Pinpoint the cell where the given text exists, returning its (X, Y) midpoint coordinate. 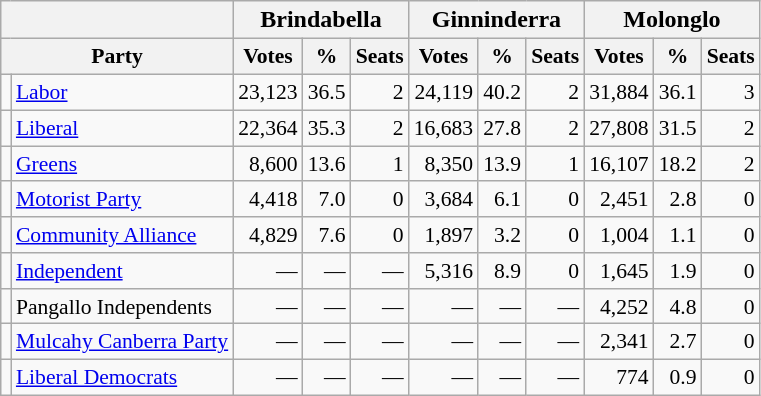
13.6 (327, 164)
Brindabella (321, 20)
16,683 (444, 128)
31.5 (678, 128)
8,350 (444, 164)
1.9 (678, 271)
35.3 (327, 128)
Liberal Democrats (122, 377)
3.2 (502, 235)
3,684 (444, 199)
Liberal (122, 128)
Mulcahy Canberra Party (122, 342)
6.1 (502, 199)
4,829 (268, 235)
774 (618, 377)
5,316 (444, 271)
2,341 (618, 342)
8,600 (268, 164)
Molonglo (672, 20)
1,004 (618, 235)
Labor (122, 92)
27,808 (618, 128)
3 (731, 92)
22,364 (268, 128)
Motorist Party (122, 199)
Independent (122, 271)
Ginninderra (497, 20)
0.9 (678, 377)
1.1 (678, 235)
7.6 (327, 235)
7.0 (327, 199)
4,418 (268, 199)
4,252 (618, 306)
Greens (122, 164)
2,451 (618, 199)
18.2 (678, 164)
Community Alliance (122, 235)
13.9 (502, 164)
31,884 (618, 92)
Party (117, 57)
4.8 (678, 306)
Pangallo Independents (122, 306)
27.8 (502, 128)
1,897 (444, 235)
8.9 (502, 271)
23,123 (268, 92)
1,645 (618, 271)
2.8 (678, 199)
24,119 (444, 92)
16,107 (618, 164)
36.5 (327, 92)
2.7 (678, 342)
40.2 (502, 92)
36.1 (678, 92)
